Search for the cell housing the specified text and yield its [x, y] center coordinate. 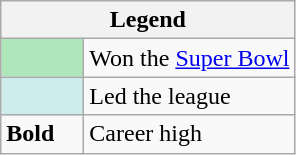
Led the league [190, 96]
Bold [42, 134]
Won the Super Bowl [190, 58]
Career high [190, 134]
Legend [148, 20]
